Capture the cell that displays the provided text and extract its (x, y) central coordinate. 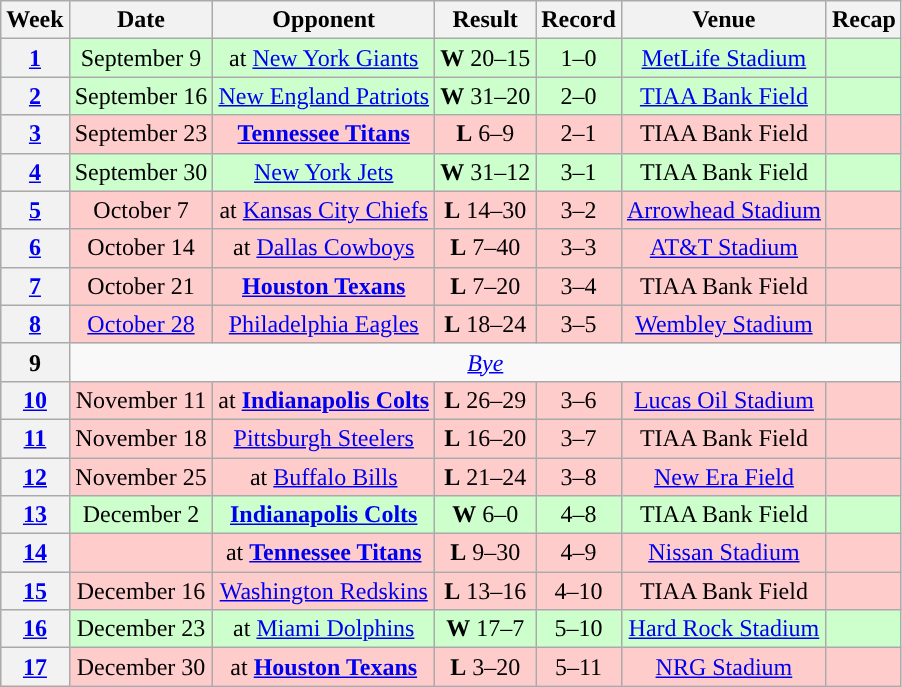
at New York Giants (324, 58)
at Miami Dolphins (324, 629)
L 26–29 (486, 400)
Lucas Oil Stadium (724, 400)
Tennessee Titans (324, 134)
L 7–40 (486, 248)
December 30 (141, 667)
W 31–20 (486, 96)
16 (35, 629)
October 21 (141, 286)
at Houston Texans (324, 667)
December 23 (141, 629)
November 25 (141, 477)
New England Patriots (324, 96)
September 16 (141, 96)
3–5 (579, 324)
Pittsburgh Steelers (324, 438)
Date (141, 20)
5 (35, 210)
W 20–15 (486, 58)
13 (35, 515)
12 (35, 477)
3–1 (579, 172)
September 23 (141, 134)
September 30 (141, 172)
at Dallas Cowboys (324, 248)
Nissan Stadium (724, 553)
at Tennessee Titans (324, 553)
17 (35, 667)
Indianapolis Colts (324, 515)
11 (35, 438)
Houston Texans (324, 286)
3–4 (579, 286)
2–1 (579, 134)
September 9 (141, 58)
Record (579, 20)
L 9–30 (486, 553)
at Kansas City Chiefs (324, 210)
3–3 (579, 248)
New Era Field (724, 477)
3–6 (579, 400)
Hard Rock Stadium (724, 629)
NRG Stadium (724, 667)
W 6–0 (486, 515)
5–10 (579, 629)
December 16 (141, 591)
L 16–20 (486, 438)
Washington Redskins (324, 591)
2 (35, 96)
L 13–16 (486, 591)
Week (35, 20)
7 (35, 286)
3–2 (579, 210)
3–8 (579, 477)
Opponent (324, 20)
at Buffalo Bills (324, 477)
Result (486, 20)
14 (35, 553)
4–9 (579, 553)
Venue (724, 20)
1 (35, 58)
4–10 (579, 591)
8 (35, 324)
W 17–7 (486, 629)
L 21–24 (486, 477)
L 7–20 (486, 286)
Philadelphia Eagles (324, 324)
15 (35, 591)
2–0 (579, 96)
Recap (864, 20)
4–8 (579, 515)
Bye (485, 362)
Wembley Stadium (724, 324)
New York Jets (324, 172)
L 6–9 (486, 134)
AT&T Stadium (724, 248)
October 7 (141, 210)
MetLife Stadium (724, 58)
L 14–30 (486, 210)
W 31–12 (486, 172)
at Indianapolis Colts (324, 400)
5–11 (579, 667)
L 3–20 (486, 667)
L 18–24 (486, 324)
November 11 (141, 400)
3 (35, 134)
3–7 (579, 438)
October 14 (141, 248)
1–0 (579, 58)
December 2 (141, 515)
Arrowhead Stadium (724, 210)
November 18 (141, 438)
10 (35, 400)
9 (35, 362)
6 (35, 248)
4 (35, 172)
October 28 (141, 324)
